For the text-containing cell, return its midpoint in (X, Y) coordinate format. 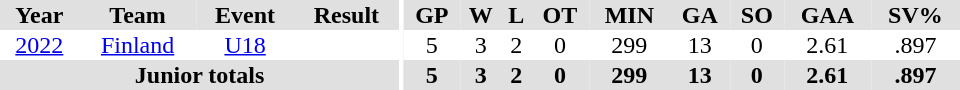
U18 (244, 45)
Junior totals (200, 75)
W (481, 15)
GAA (828, 15)
GP (432, 15)
Result (346, 15)
Team (138, 15)
L (516, 15)
SV% (916, 15)
MIN (630, 15)
OT (560, 15)
2022 (40, 45)
Event (244, 15)
SO (757, 15)
Year (40, 15)
Finland (138, 45)
GA (700, 15)
